Locate the cell with the specified text and output its [x, y] center coordinate. 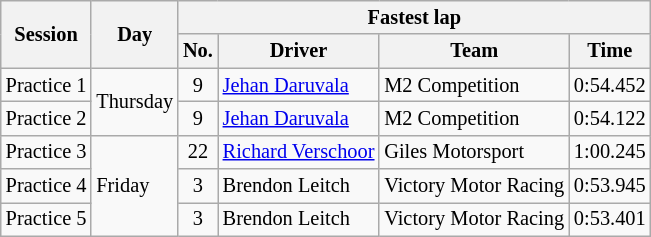
Driver [299, 51]
Practice 4 [46, 186]
22 [198, 152]
0:54.122 [610, 118]
Fastest lap [414, 17]
1:00.245 [610, 152]
Practice 5 [46, 219]
Day [134, 34]
Thursday [134, 102]
Practice 1 [46, 85]
Session [46, 34]
Team [474, 51]
No. [198, 51]
0:53.401 [610, 219]
0:53.945 [610, 186]
0:54.452 [610, 85]
Friday [134, 186]
Time [610, 51]
Practice 3 [46, 152]
Richard Verschoor [299, 152]
Giles Motorsport [474, 152]
Practice 2 [46, 118]
